Detect which cell encompasses the target text, then output its (X, Y) center coordinate. 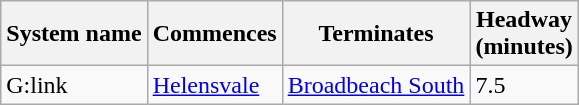
Commences (214, 34)
System name (74, 34)
Headway(minutes) (524, 34)
Terminates (376, 34)
Helensvale (214, 85)
Broadbeach South (376, 85)
G:link (74, 85)
7.5 (524, 85)
